Extract the (x, y) coordinate from the center of the cell holding the provided text.  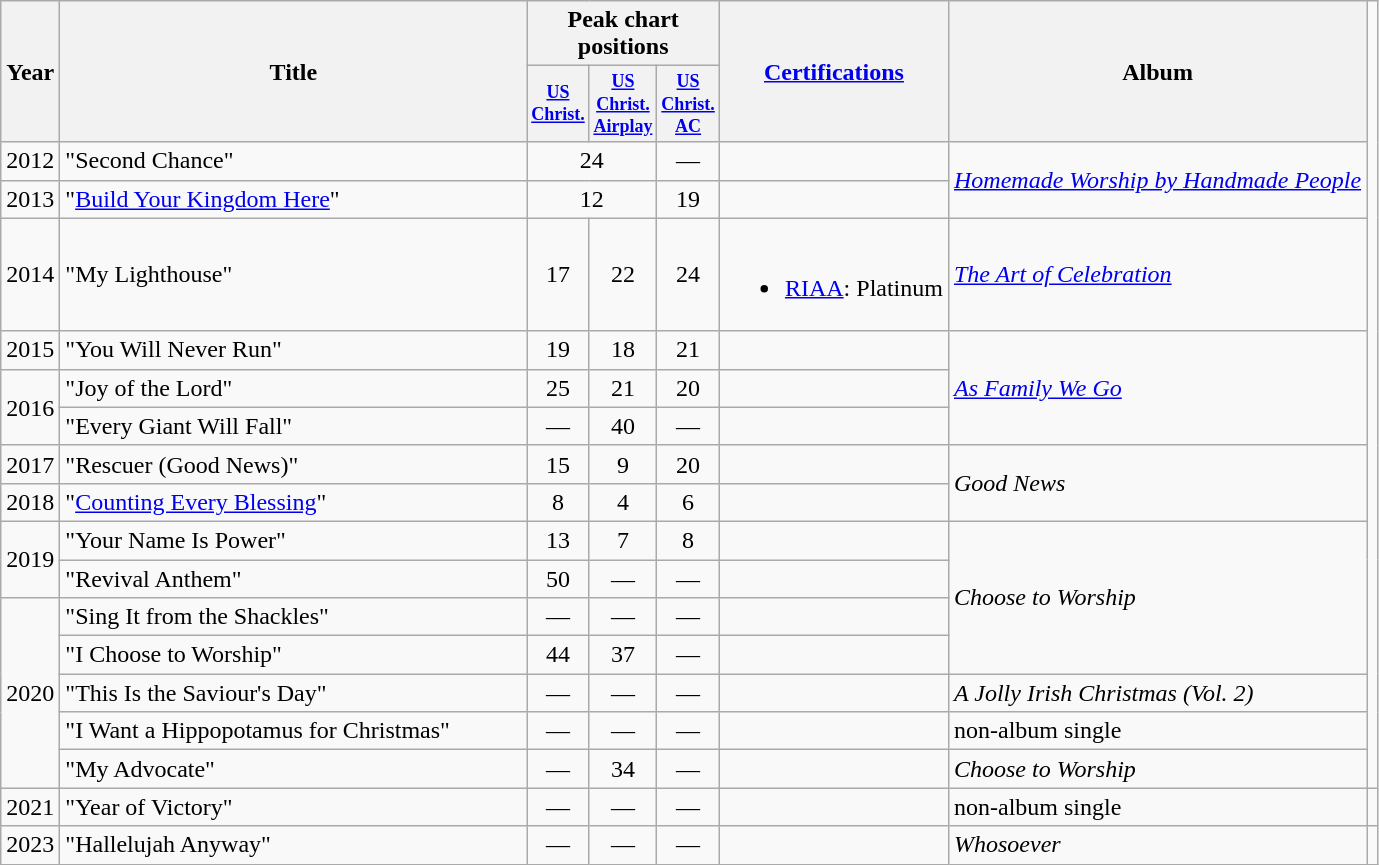
"Sing It from the Shackles" (294, 617)
Title (294, 72)
"You Will Never Run" (294, 350)
2019 (30, 559)
40 (623, 426)
2014 (30, 274)
"Rescuer (Good News)" (294, 464)
Album (1157, 72)
Year (30, 72)
"Hallelujah Anyway" (294, 845)
37 (623, 655)
"My Lighthouse" (294, 274)
USChrist. AC (688, 104)
2012 (30, 161)
2018 (30, 502)
"Second Chance" (294, 161)
The Art of Celebration (1157, 274)
50 (558, 579)
"Build Your Kingdom Here" (294, 199)
"Every Giant Will Fall" (294, 426)
"My Advocate" (294, 769)
18 (623, 350)
2013 (30, 199)
USChrist. Airplay (623, 104)
"Your Name Is Power" (294, 540)
15 (558, 464)
Homemade Worship by Handmade People (1157, 180)
2016 (30, 407)
A Jolly Irish Christmas (Vol. 2) (1157, 693)
6 (688, 502)
9 (623, 464)
44 (558, 655)
2021 (30, 807)
As Family We Go (1157, 388)
22 (623, 274)
USChrist. (558, 104)
"I Want a Hippopotamus for Christmas" (294, 731)
Peak chart positions (624, 34)
"This Is the Saviour's Day" (294, 693)
17 (558, 274)
"Counting Every Blessing" (294, 502)
34 (623, 769)
RIAA: Platinum (834, 274)
"Revival Anthem" (294, 579)
25 (558, 388)
2023 (30, 845)
12 (592, 199)
"Year of Victory" (294, 807)
"I Choose to Worship" (294, 655)
2020 (30, 693)
Certifications (834, 72)
7 (623, 540)
Good News (1157, 483)
Whosoever (1157, 845)
2015 (30, 350)
"Joy of the Lord" (294, 388)
4 (623, 502)
2017 (30, 464)
13 (558, 540)
